Pinpoint the cell where the given text exists, returning its [X, Y] midpoint coordinate. 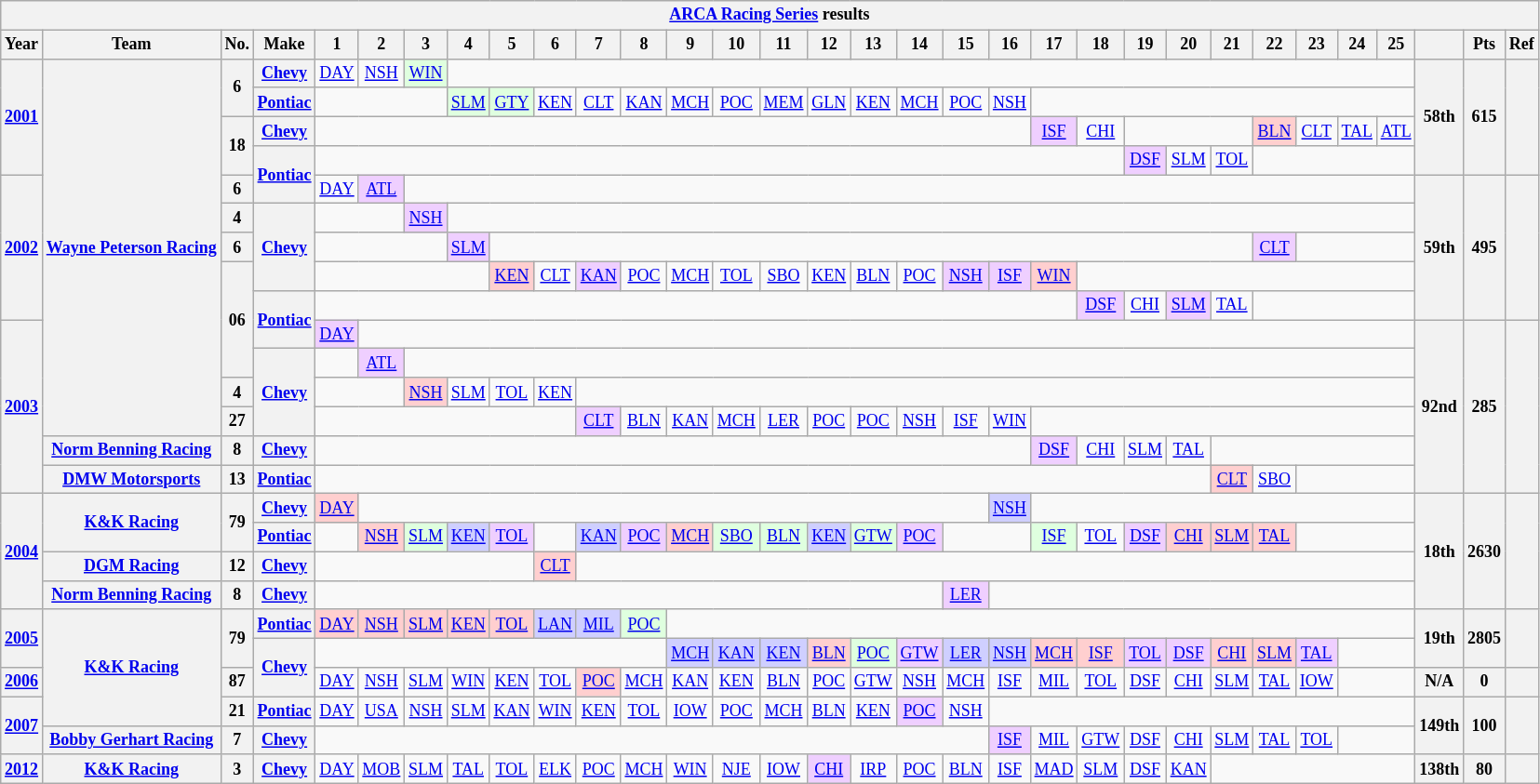
Bobby Gerhart Racing [131, 740]
16 [1011, 45]
GLN [829, 102]
17 [1053, 45]
5 [512, 45]
10 [736, 45]
Make [285, 45]
138th [1440, 768]
ARCA Racing Series results [770, 15]
Year [22, 45]
149th [1440, 725]
Wayne Peterson Racing [131, 247]
27 [236, 420]
2005 [22, 638]
15 [966, 45]
285 [1485, 407]
615 [1485, 117]
Pts [1485, 45]
NJE [736, 768]
06 [236, 320]
25 [1396, 45]
11 [783, 45]
18th [1440, 552]
Team [131, 45]
2003 [22, 407]
MEM [783, 102]
2805 [1485, 638]
87 [236, 683]
58th [1440, 117]
No. [236, 45]
2006 [22, 683]
20 [1188, 45]
9 [690, 45]
14 [919, 45]
2001 [22, 117]
2012 [22, 768]
ELK [556, 768]
19th [1440, 638]
2002 [22, 247]
2007 [22, 725]
0 [1485, 683]
N/A [1440, 683]
MAD [1053, 768]
GTY [512, 102]
1 [337, 45]
Ref [1521, 45]
80 [1485, 768]
MOB [382, 768]
2004 [22, 552]
DGM Racing [131, 565]
2 [382, 45]
22 [1275, 45]
24 [1357, 45]
2630 [1485, 552]
19 [1145, 45]
LAN [556, 623]
23 [1316, 45]
92nd [1440, 407]
59th [1440, 247]
DMW Motorsports [131, 480]
100 [1485, 725]
IRP [874, 768]
495 [1485, 247]
USA [382, 711]
